Search for the cell housing the specified text and yield its (X, Y) center coordinate. 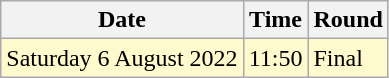
Time (276, 20)
Saturday 6 August 2022 (122, 58)
Round (348, 20)
Date (122, 20)
Final (348, 58)
11:50 (276, 58)
